For the text-containing cell, return its midpoint in [X, Y] coordinate format. 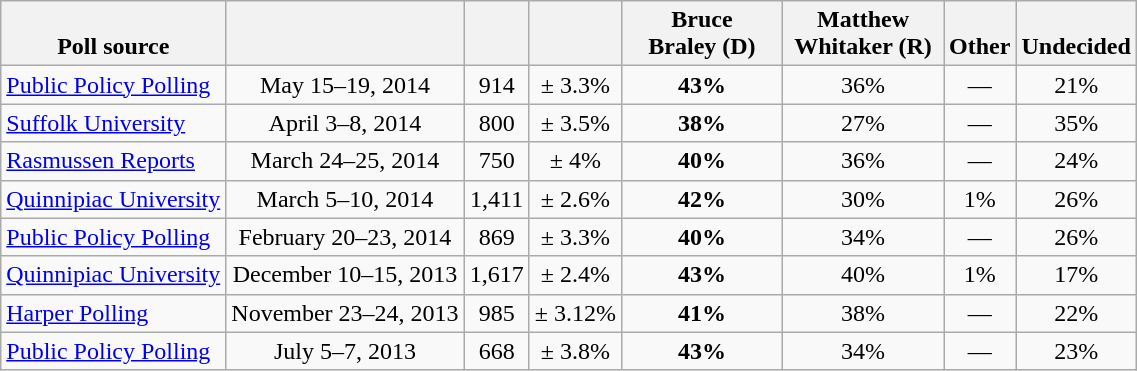
± 2.4% [575, 275]
1,411 [496, 199]
30% [862, 199]
± 3.5% [575, 123]
750 [496, 161]
42% [702, 199]
668 [496, 351]
February 20–23, 2014 [345, 237]
March 24–25, 2014 [345, 161]
Rasmussen Reports [114, 161]
23% [1076, 351]
21% [1076, 85]
869 [496, 237]
Undecided [1076, 34]
December 10–15, 2013 [345, 275]
Poll source [114, 34]
± 2.6% [575, 199]
Other [980, 34]
MatthewWhitaker (R) [862, 34]
35% [1076, 123]
BruceBraley (D) [702, 34]
914 [496, 85]
November 23–24, 2013 [345, 313]
± 4% [575, 161]
April 3–8, 2014 [345, 123]
May 15–19, 2014 [345, 85]
17% [1076, 275]
July 5–7, 2013 [345, 351]
± 3.8% [575, 351]
March 5–10, 2014 [345, 199]
± 3.12% [575, 313]
27% [862, 123]
985 [496, 313]
41% [702, 313]
800 [496, 123]
1,617 [496, 275]
Suffolk University [114, 123]
24% [1076, 161]
22% [1076, 313]
Harper Polling [114, 313]
